Output the [x, y] coordinate of the center of the cell containing the given text.  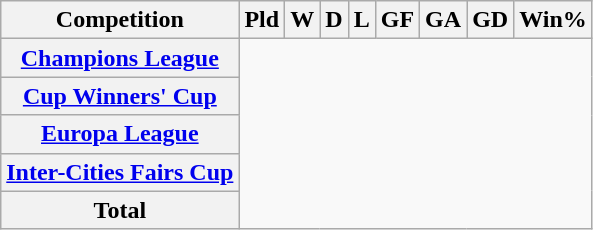
GF [397, 20]
Europa League [120, 134]
Cup Winners' Cup [120, 96]
Inter-Cities Fairs Cup [120, 172]
Pld [262, 20]
L [362, 20]
D [334, 20]
W [302, 20]
GD [490, 20]
GA [444, 20]
Champions League [120, 58]
Win% [554, 20]
Competition [120, 20]
Total [120, 210]
